Output the (x, y) coordinate of the center of the cell containing the given text.  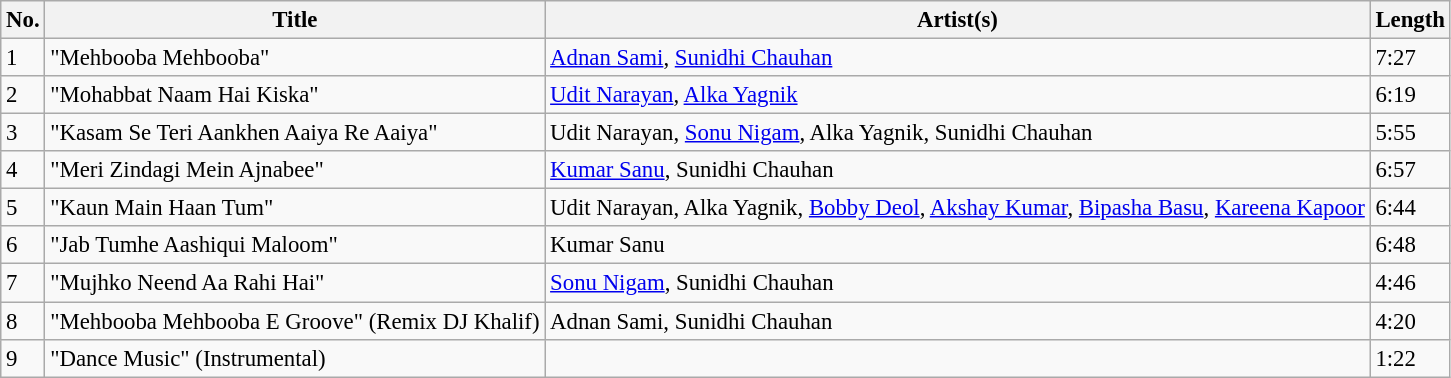
Kumar Sanu (958, 245)
"Jab Tumhe Aashiqui Maloom" (295, 245)
Udit Narayan, Sonu Nigam, Alka Yagnik, Sunidhi Chauhan (958, 133)
2 (23, 95)
"Kasam Se Teri Aankhen Aaiya Re Aaiya" (295, 133)
4:46 (1410, 283)
6:57 (1410, 170)
"Mohabbat Naam Hai Kiska" (295, 95)
"Meri Zindagi Mein Ajnabee" (295, 170)
Length (1410, 20)
6:48 (1410, 245)
9 (23, 358)
Kumar Sanu, Sunidhi Chauhan (958, 170)
"Mehbooba Mehbooba E Groove" (Remix DJ Khalif) (295, 321)
8 (23, 321)
7 (23, 283)
Udit Narayan, Alka Yagnik, Bobby Deol, Akshay Kumar, Bipasha Basu, Kareena Kapoor (958, 208)
7:27 (1410, 58)
5:55 (1410, 133)
4:20 (1410, 321)
6 (23, 245)
6:44 (1410, 208)
Udit Narayan, Alka Yagnik (958, 95)
1 (23, 58)
4 (23, 170)
No. (23, 20)
3 (23, 133)
"Dance Music" (Instrumental) (295, 358)
5 (23, 208)
"Mehbooba Mehbooba" (295, 58)
"Mujhko Neend Aa Rahi Hai" (295, 283)
Sonu Nigam, Sunidhi Chauhan (958, 283)
1:22 (1410, 358)
Artist(s) (958, 20)
"Kaun Main Haan Tum" (295, 208)
6:19 (1410, 95)
Title (295, 20)
